Determine the [x, y] coordinate at the center of the cell enclosing the given text.  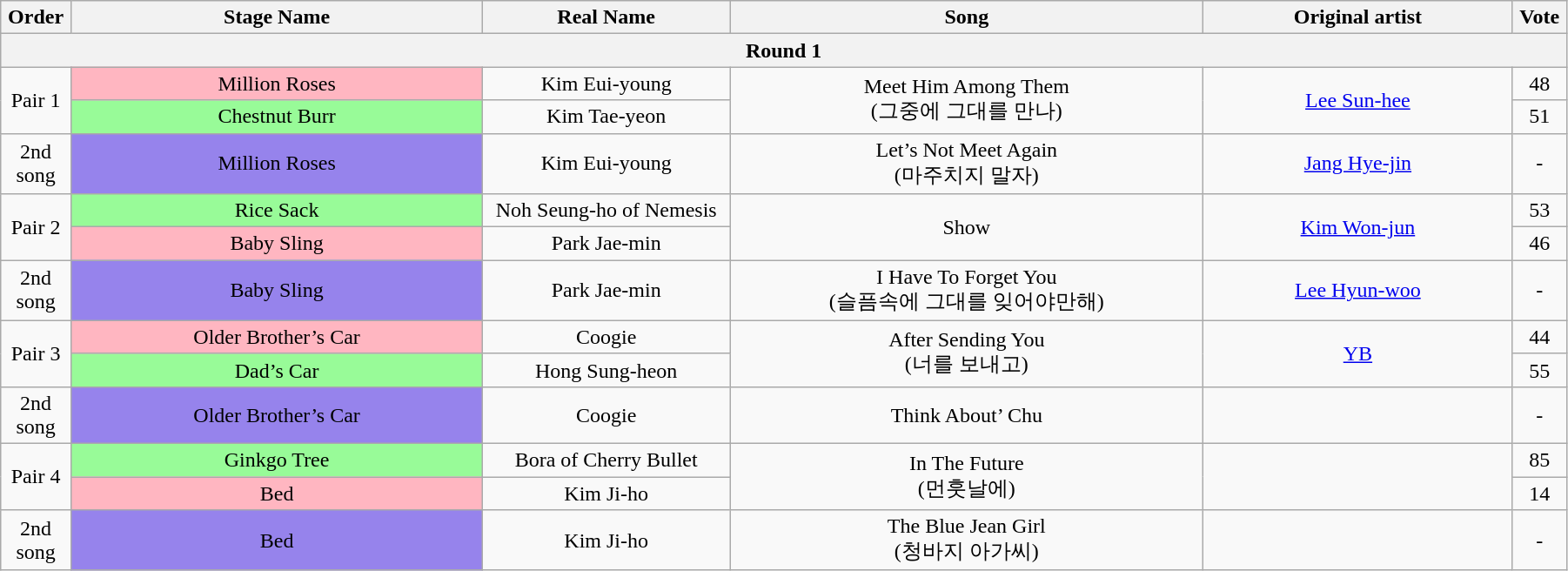
Rice Sack [277, 211]
Pair 1 [37, 100]
48 [1540, 84]
I Have To Forget You(슬픔속에 그대를 잊어야만해) [967, 291]
Stage Name [277, 17]
Kim Won-jun [1357, 227]
Round 1 [784, 50]
85 [1540, 460]
Lee Sun-hee [1357, 100]
Bora of Cherry Bullet [606, 460]
After Sending You(너를 보내고) [967, 353]
Real Name [606, 17]
Meet Him Among Them(그중에 그대를 만나) [967, 100]
Order [37, 17]
The Blue Jean Girl(청바지 아가씨) [967, 541]
Lee Hyun-woo [1357, 291]
Noh Seung-ho of Nemesis [606, 211]
46 [1540, 244]
Pair 3 [37, 353]
55 [1540, 370]
YB [1357, 353]
Kim Tae-yeon [606, 117]
51 [1540, 117]
Jang Hye-jin [1357, 164]
53 [1540, 211]
Think About’ Chu [967, 414]
Let’s Not Meet Again(마주치지 말자) [967, 164]
Dad’s Car [277, 370]
14 [1540, 494]
44 [1540, 337]
Original artist [1357, 17]
Hong Sung-heon [606, 370]
Song [967, 17]
Show [967, 227]
Pair 2 [37, 227]
Ginkgo Tree [277, 460]
Chestnut Burr [277, 117]
Pair 4 [37, 476]
Vote [1540, 17]
In The Future(먼훗날에) [967, 476]
